Pinpoint the cell where the given text exists, returning its (X, Y) midpoint coordinate. 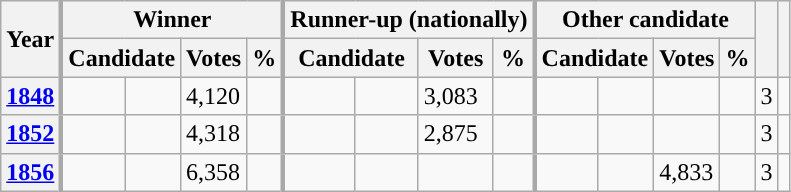
6,358 (214, 172)
4,318 (214, 134)
2,875 (456, 134)
1848 (32, 96)
1856 (32, 172)
Year (32, 39)
3,083 (456, 96)
Other candidate (645, 20)
4,833 (687, 172)
Runner-up (nationally) (408, 20)
4,120 (214, 96)
1852 (32, 134)
Winner (172, 20)
